Determine the [x, y] coordinate at the center of the cell enclosing the given text.  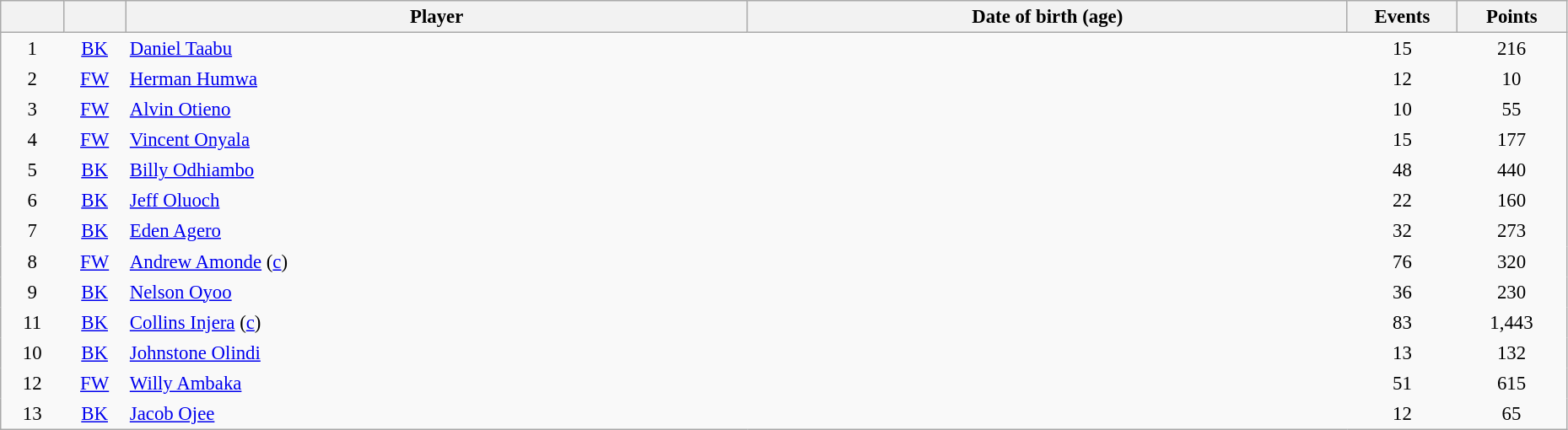
440 [1511, 170]
Andrew Amonde (c) [437, 261]
22 [1402, 201]
1,443 [1511, 322]
Collins Injera (c) [437, 322]
Jacob Ojee [437, 413]
Events [1402, 17]
Herman Humwa [437, 78]
Billy Odhiambo [437, 170]
2 [32, 78]
273 [1511, 231]
Willy Ambaka [437, 383]
76 [1402, 261]
230 [1511, 292]
615 [1511, 383]
Eden Agero [437, 231]
83 [1402, 322]
Player [437, 17]
48 [1402, 170]
Johnstone Olindi [437, 352]
9 [32, 292]
160 [1511, 201]
Nelson Oyoo [437, 292]
7 [32, 231]
1 [32, 49]
Vincent Onyala [437, 140]
55 [1511, 109]
65 [1511, 413]
Daniel Taabu [437, 49]
Date of birth (age) [1048, 17]
3 [32, 109]
Jeff Oluoch [437, 201]
177 [1511, 140]
216 [1511, 49]
320 [1511, 261]
Alvin Otieno [437, 109]
Points [1511, 17]
8 [32, 261]
11 [32, 322]
36 [1402, 292]
6 [32, 201]
51 [1402, 383]
5 [32, 170]
4 [32, 140]
32 [1402, 231]
132 [1511, 352]
